Identify which cell holds the provided text, then report its (x, y) central coordinate. 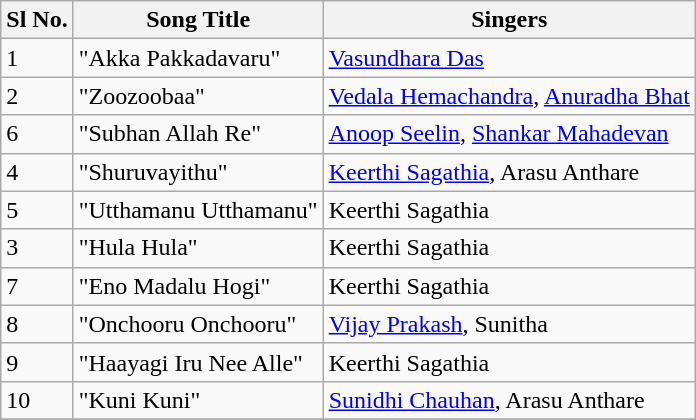
"Subhan Allah Re" (198, 134)
7 (37, 286)
Sunidhi Chauhan, Arasu Anthare (509, 400)
"Onchooru Onchooru" (198, 324)
3 (37, 248)
Vedala Hemachandra, Anuradha Bhat (509, 96)
"Hula Hula" (198, 248)
8 (37, 324)
"Shuruvayithu" (198, 172)
5 (37, 210)
Vasundhara Das (509, 58)
"Kuni Kuni" (198, 400)
4 (37, 172)
Anoop Seelin, Shankar Mahadevan (509, 134)
6 (37, 134)
Vijay Prakash, Sunitha (509, 324)
"Eno Madalu Hogi" (198, 286)
Song Title (198, 20)
2 (37, 96)
Sl No. (37, 20)
"Akka Pakkadavaru" (198, 58)
"Haayagi Iru Nee Alle" (198, 362)
10 (37, 400)
1 (37, 58)
"Zoozoobaa" (198, 96)
"Utthamanu Utthamanu" (198, 210)
Singers (509, 20)
Keerthi Sagathia, Arasu Anthare (509, 172)
9 (37, 362)
